Find where the given text appears and provide that cell's center as (x, y) coordinate. 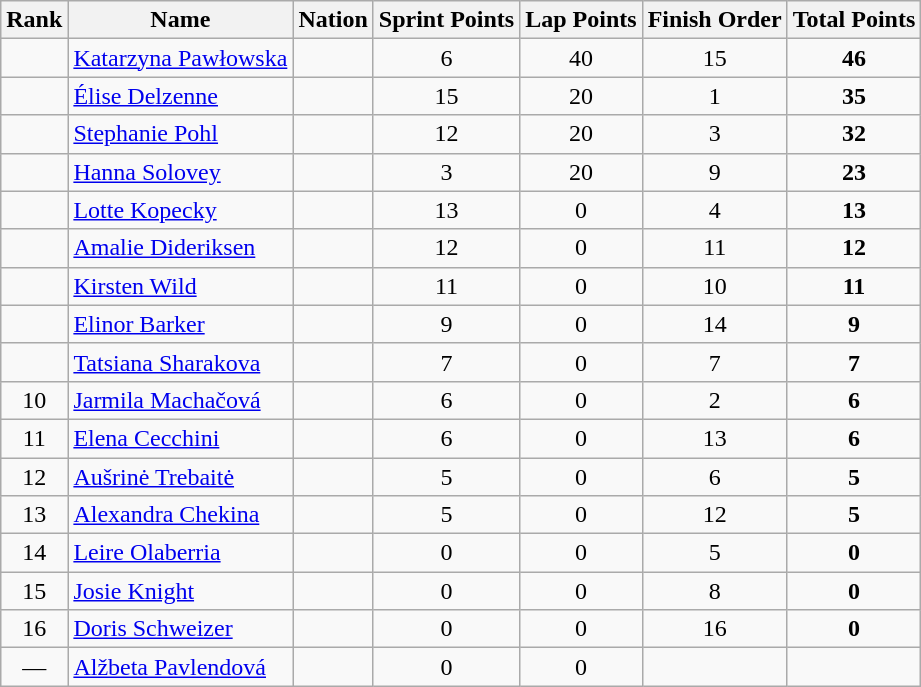
40 (581, 58)
Josie Knight (180, 591)
35 (854, 96)
Finish Order (714, 20)
Kirsten Wild (180, 286)
Lotte Kopecky (180, 210)
— (34, 667)
2 (714, 400)
Élise Delzenne (180, 96)
Nation (333, 20)
4 (714, 210)
Alexandra Chekina (180, 515)
Leire Olaberria (180, 553)
23 (854, 172)
Total Points (854, 20)
Tatsiana Sharakova (180, 362)
32 (854, 134)
Doris Schweizer (180, 629)
Hanna Solovey (180, 172)
Aušrinė Trebaitė (180, 477)
1 (714, 96)
Elena Cecchini (180, 438)
Amalie Dideriksen (180, 248)
Katarzyna Pawłowska (180, 58)
46 (854, 58)
Jarmila Machačová (180, 400)
Elinor Barker (180, 324)
Lap Points (581, 20)
Sprint Points (446, 20)
Name (180, 20)
8 (714, 591)
Rank (34, 20)
Stephanie Pohl (180, 134)
Alžbeta Pavlendová (180, 667)
